Locate the cell with the specified text and output its (x, y) center coordinate. 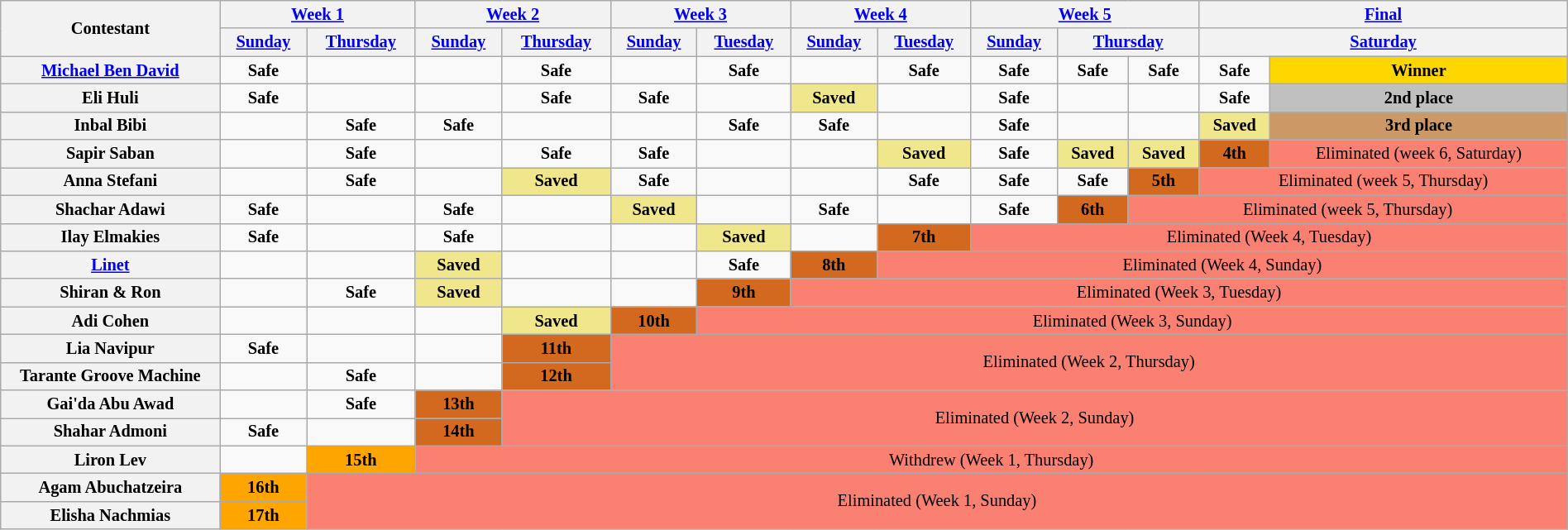
Shahar Admoni (111, 432)
2nd place (1419, 98)
6th (1092, 209)
Eli Huli (111, 98)
Eliminated (Week 4, Sunday) (1222, 265)
Sapir Saban (111, 154)
14th (458, 432)
Shachar Adawi (111, 209)
Shiran & Ron (111, 293)
Week 1 (318, 14)
Agam Abuchatzeira (111, 487)
Inbal Bibi (111, 126)
Adi Cohen (111, 321)
Elisha Nachmias (111, 515)
Eliminated (Week 1, Sunday) (938, 501)
5th (1164, 181)
Ilay Elmakies (111, 237)
8th (834, 265)
13th (458, 404)
Eliminated (Week 2, Thursday) (1088, 362)
Week 2 (513, 14)
11th (556, 348)
10th (653, 321)
4th (1235, 154)
Lia Navipur (111, 348)
Eliminated (Week 3, Sunday) (1132, 321)
Tarante Groove Machine (111, 376)
17th (263, 515)
Eliminated (week 6, Saturday) (1419, 154)
Linet (111, 265)
3rd place (1419, 126)
12th (556, 376)
Liron Lev (111, 460)
16th (263, 487)
Winner (1419, 70)
15th (361, 460)
Eliminated (Week 3, Tuesday) (1179, 293)
Final (1383, 14)
Week 5 (1085, 14)
9th (744, 293)
Saturday (1383, 42)
7th (925, 237)
Week 3 (700, 14)
Withdrew (Week 1, Thursday) (991, 460)
Gai'da Abu Awad (111, 404)
Contestant (111, 28)
Anna Stefani (111, 181)
Michael Ben David (111, 70)
Week 4 (881, 14)
Eliminated (Week 2, Sunday) (1035, 418)
Eliminated (Week 4, Tuesday) (1269, 237)
